Extract the [x, y] coordinate from the center of the cell holding the provided text.  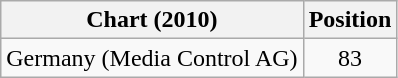
Germany (Media Control AG) [152, 58]
83 [350, 58]
Position [350, 20]
Chart (2010) [152, 20]
